Determine the (x, y) coordinate at the center of the cell enclosing the given text.  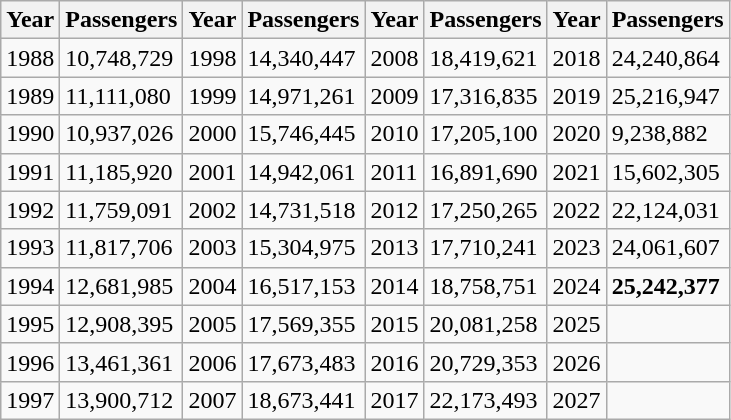
14,731,518 (304, 210)
1999 (212, 96)
9,238,882 (668, 134)
14,971,261 (304, 96)
2021 (576, 172)
25,242,377 (668, 286)
11,817,706 (122, 248)
10,937,026 (122, 134)
1989 (30, 96)
13,461,361 (122, 362)
1988 (30, 58)
2016 (394, 362)
2023 (576, 248)
2010 (394, 134)
2024 (576, 286)
2004 (212, 286)
2014 (394, 286)
12,908,395 (122, 324)
2011 (394, 172)
17,569,355 (304, 324)
22,173,493 (486, 400)
1992 (30, 210)
11,111,080 (122, 96)
2012 (394, 210)
2027 (576, 400)
20,081,258 (486, 324)
2018 (576, 58)
17,205,100 (486, 134)
2003 (212, 248)
1997 (30, 400)
2020 (576, 134)
2002 (212, 210)
2017 (394, 400)
2006 (212, 362)
17,710,241 (486, 248)
1994 (30, 286)
22,124,031 (668, 210)
1998 (212, 58)
1996 (30, 362)
2026 (576, 362)
1993 (30, 248)
1995 (30, 324)
13,900,712 (122, 400)
2001 (212, 172)
2022 (576, 210)
2019 (576, 96)
11,759,091 (122, 210)
15,304,975 (304, 248)
2025 (576, 324)
17,250,265 (486, 210)
24,061,607 (668, 248)
2007 (212, 400)
17,316,835 (486, 96)
2009 (394, 96)
16,517,153 (304, 286)
2005 (212, 324)
20,729,353 (486, 362)
18,758,751 (486, 286)
10,748,729 (122, 58)
18,419,621 (486, 58)
24,240,864 (668, 58)
1991 (30, 172)
11,185,920 (122, 172)
2000 (212, 134)
18,673,441 (304, 400)
15,602,305 (668, 172)
1990 (30, 134)
2015 (394, 324)
2013 (394, 248)
15,746,445 (304, 134)
16,891,690 (486, 172)
14,340,447 (304, 58)
12,681,985 (122, 286)
25,216,947 (668, 96)
2008 (394, 58)
14,942,061 (304, 172)
17,673,483 (304, 362)
